Search for the cell housing the specified text and yield its [x, y] center coordinate. 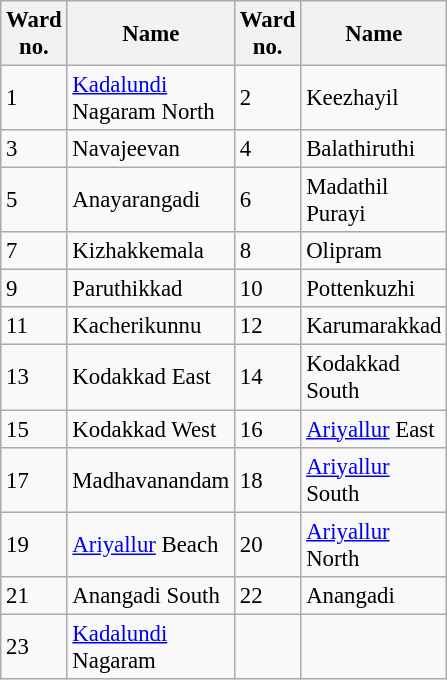
15 [34, 429]
10 [268, 289]
18 [268, 480]
Balathiruthi [374, 149]
14 [268, 378]
2 [268, 98]
6 [268, 200]
Kizhakkemala [150, 251]
22 [268, 595]
Kodakkad South [374, 378]
Paruthikkad [150, 289]
Madathil Purayi [374, 200]
4 [268, 149]
Anangadi South [150, 595]
Kadalundi Nagaram [150, 646]
Ariyallur South [374, 480]
7 [34, 251]
Karumarakkad [374, 327]
16 [268, 429]
Kodakkad East [150, 378]
Kadalundi Nagaram North [150, 98]
Kodakkad West [150, 429]
Anangadi [374, 595]
8 [268, 251]
17 [34, 480]
Ariyallur East [374, 429]
19 [34, 544]
12 [268, 327]
20 [268, 544]
Anayarangadi [150, 200]
23 [34, 646]
Pottenkuzhi [374, 289]
Madhavanandam [150, 480]
5 [34, 200]
11 [34, 327]
Keezhayil [374, 98]
Ariyallur North [374, 544]
Ariyallur Beach [150, 544]
Olipram [374, 251]
21 [34, 595]
Kacherikunnu [150, 327]
1 [34, 98]
Navajeevan [150, 149]
9 [34, 289]
3 [34, 149]
13 [34, 378]
